Extract the (X, Y) coordinate from the center of the cell holding the provided text.  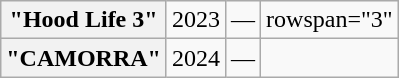
"CAMORRA" (84, 58)
2024 (196, 58)
2023 (196, 20)
"Hood Life 3" (84, 20)
rowspan="3" (330, 20)
